Determine the [X, Y] coordinate at the center of the cell enclosing the given text.  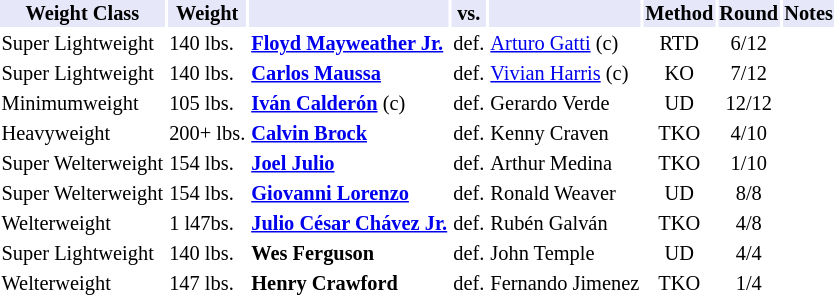
John Temple [565, 254]
Ronald Weaver [565, 194]
Julio César Chávez Jr. [350, 224]
Minimumweight [82, 104]
8/8 [749, 194]
Joel Julio [350, 164]
Gerardo Verde [565, 104]
Floyd Mayweather Jr. [350, 44]
Weight Class [82, 14]
vs. [469, 14]
RTD [680, 44]
Calvin Brock [350, 134]
Arthur Medina [565, 164]
Heavyweight [82, 134]
Kenny Craven [565, 134]
Vivian Harris (c) [565, 74]
Wes Ferguson [350, 254]
Weight [208, 14]
7/12 [749, 74]
Rubén Galván [565, 224]
Giovanni Lorenzo [350, 194]
105 lbs. [208, 104]
Method [680, 14]
Welterweight [82, 224]
Round [749, 14]
1/10 [749, 164]
6/12 [749, 44]
KO [680, 74]
4/10 [749, 134]
1 l47bs. [208, 224]
Carlos Maussa [350, 74]
4/8 [749, 224]
Arturo Gatti (c) [565, 44]
200+ lbs. [208, 134]
4/4 [749, 254]
Iván Calderón (c) [350, 104]
12/12 [749, 104]
